Return [X, Y] of the center of cell containing provided text 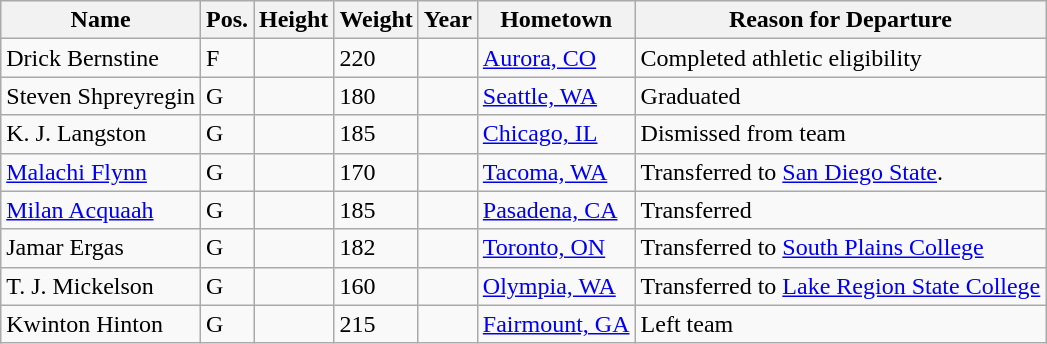
Name [101, 20]
215 [376, 324]
Height [294, 20]
220 [376, 58]
Milan Acquaah [101, 210]
F [226, 58]
Transferred to Lake Region State College [840, 286]
Olympia, WA [556, 286]
Steven Shpreyregin [101, 96]
Aurora, CO [556, 58]
180 [376, 96]
Reason for Departure [840, 20]
Dismissed from team [840, 134]
T. J. Mickelson [101, 286]
Left team [840, 324]
Hometown [556, 20]
Transferred to San Diego State. [840, 172]
Transferred to South Plains College [840, 248]
K. J. Langston [101, 134]
Kwinton Hinton [101, 324]
Transferred [840, 210]
160 [376, 286]
182 [376, 248]
Graduated [840, 96]
Year [448, 20]
Chicago, IL [556, 134]
Pasadena, CA [556, 210]
Drick Bernstine [101, 58]
Tacoma, WA [556, 172]
Malachi Flynn [101, 172]
Completed athletic eligibility [840, 58]
Pos. [226, 20]
Weight [376, 20]
170 [376, 172]
Seattle, WA [556, 96]
Jamar Ergas [101, 248]
Toronto, ON [556, 248]
Fairmount, GA [556, 324]
